Pinpoint the cell where the given text exists, returning its [x, y] midpoint coordinate. 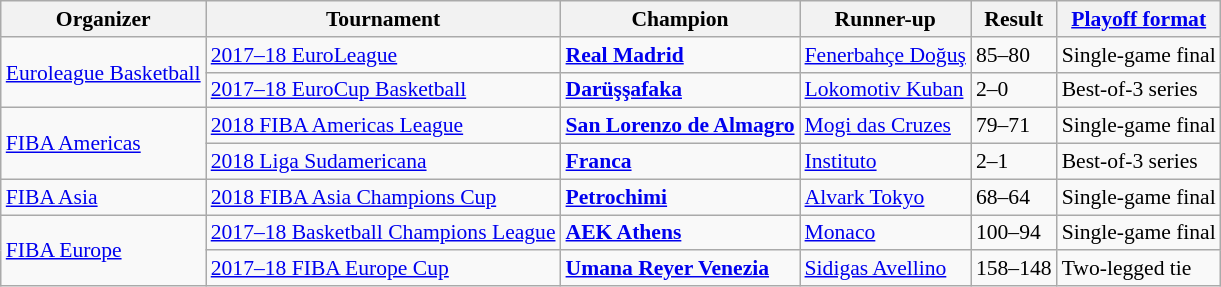
2017–18 FIBA Europe Cup [384, 269]
Mogi das Cruzes [886, 126]
AEK Athens [680, 233]
FIBA Americas [104, 144]
2017–18 Basketball Champions League [384, 233]
85–80 [1014, 55]
79–71 [1014, 126]
Organizer [104, 19]
68–64 [1014, 197]
Monaco [886, 233]
Champion [680, 19]
Runner-up [886, 19]
Playoff format [1139, 19]
Sidigas Avellino [886, 269]
100–94 [1014, 233]
Petrochimi [680, 197]
San Lorenzo de Almagro [680, 126]
Franca [680, 162]
158–148 [1014, 269]
FIBA Europe [104, 250]
Result [1014, 19]
2017–18 EuroCup Basketball [384, 90]
Umana Reyer Venezia [680, 269]
FIBA Asia [104, 197]
Alvark Tokyo [886, 197]
Real Madrid [680, 55]
Lokomotiv Kuban [886, 90]
Fenerbahçe Doğuş [886, 55]
Instituto [886, 162]
Darüşşafaka [680, 90]
Euroleague Basketball [104, 72]
2018 FIBA Asia Champions Cup [384, 197]
2018 Liga Sudamericana [384, 162]
2017–18 EuroLeague [384, 55]
Two-legged tie [1139, 269]
2018 FIBA Americas League [384, 126]
2–0 [1014, 90]
2–1 [1014, 162]
Tournament [384, 19]
